Locate the cell with the specified text and output its [x, y] center coordinate. 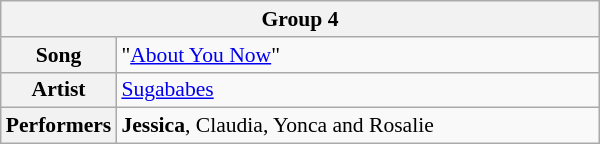
Artist [59, 90]
"About You Now" [358, 55]
Jessica, Claudia, Yonca and Rosalie [358, 126]
Sugababes [358, 90]
Song [59, 55]
Performers [59, 126]
Group 4 [300, 19]
